For the text-containing cell, return its midpoint in (x, y) coordinate format. 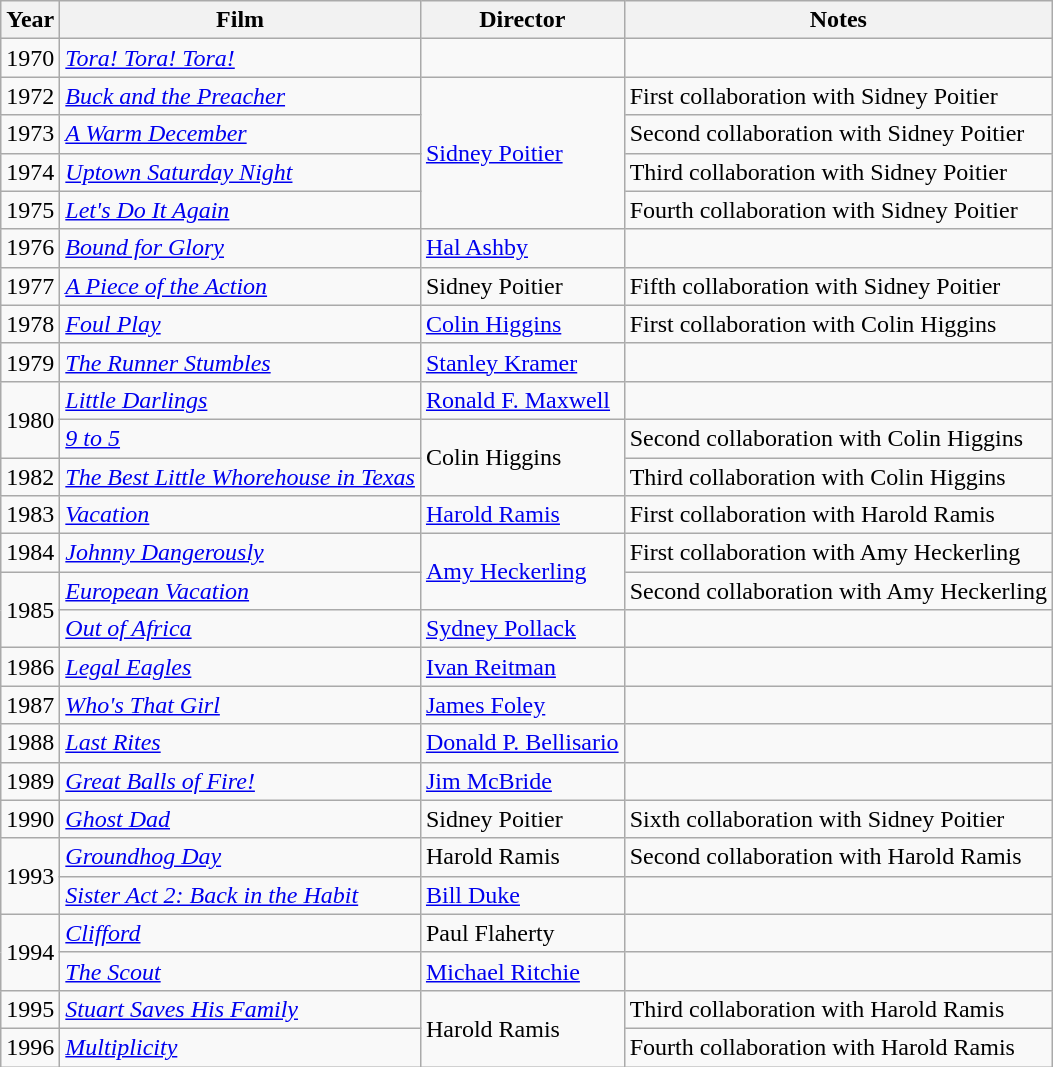
Third collaboration with Colin Higgins (838, 477)
1974 (30, 172)
Little Darlings (240, 400)
1994 (30, 952)
Paul Flaherty (522, 933)
1980 (30, 419)
Ronald F. Maxwell (522, 400)
Sixth collaboration with Sidney Poitier (838, 819)
Buck and the Preacher (240, 96)
James Foley (522, 705)
1996 (30, 1047)
Film (240, 20)
Out of Africa (240, 629)
Ghost Dad (240, 819)
Sydney Pollack (522, 629)
1976 (30, 248)
Second collaboration with Harold Ramis (838, 857)
Second collaboration with Amy Heckerling (838, 591)
Tora! Tora! Tora! (240, 58)
Bill Duke (522, 895)
Groundhog Day (240, 857)
Notes (838, 20)
Amy Heckerling (522, 572)
Second collaboration with Sidney Poitier (838, 134)
1987 (30, 705)
Third collaboration with Sidney Poitier (838, 172)
A Warm December (240, 134)
Jim McBride (522, 781)
First collaboration with Amy Heckerling (838, 553)
Who's That Girl (240, 705)
The Best Little Whorehouse in Texas (240, 477)
1984 (30, 553)
1973 (30, 134)
Johnny Dangerously (240, 553)
Michael Ritchie (522, 971)
1970 (30, 58)
Bound for Glory (240, 248)
Hal Ashby (522, 248)
Clifford (240, 933)
Fourth collaboration with Harold Ramis (838, 1047)
Let's Do It Again (240, 210)
Great Balls of Fire! (240, 781)
1985 (30, 610)
1978 (30, 324)
1983 (30, 515)
9 to 5 (240, 438)
1975 (30, 210)
Fourth collaboration with Sidney Poitier (838, 210)
Vacation (240, 515)
1990 (30, 819)
Stanley Kramer (522, 362)
1988 (30, 743)
1977 (30, 286)
A Piece of the Action (240, 286)
Third collaboration with Harold Ramis (838, 1009)
1989 (30, 781)
1979 (30, 362)
Second collaboration with Colin Higgins (838, 438)
Stuart Saves His Family (240, 1009)
Last Rites (240, 743)
Multiplicity (240, 1047)
Sister Act 2: Back in the Habit (240, 895)
Uptown Saturday Night (240, 172)
European Vacation (240, 591)
1986 (30, 667)
Fifth collaboration with Sidney Poitier (838, 286)
First collaboration with Harold Ramis (838, 515)
Legal Eagles (240, 667)
First collaboration with Colin Higgins (838, 324)
Donald P. Bellisario (522, 743)
1993 (30, 876)
1972 (30, 96)
The Scout (240, 971)
The Runner Stumbles (240, 362)
1982 (30, 477)
1995 (30, 1009)
Director (522, 20)
Ivan Reitman (522, 667)
Foul Play (240, 324)
Year (30, 20)
First collaboration with Sidney Poitier (838, 96)
